Find where the given text appears and provide that cell's center as (X, Y) coordinate. 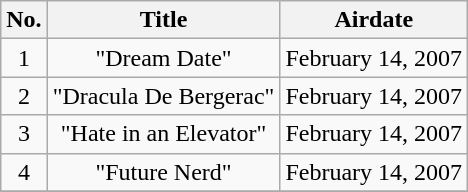
3 (24, 134)
4 (24, 172)
2 (24, 96)
"Future Nerd" (164, 172)
Airdate (374, 20)
1 (24, 58)
No. (24, 20)
Title (164, 20)
"Hate in an Elevator" (164, 134)
"Dream Date" (164, 58)
"Dracula De Bergerac" (164, 96)
